Extract the [x, y] coordinate from the center of the cell holding the provided text.  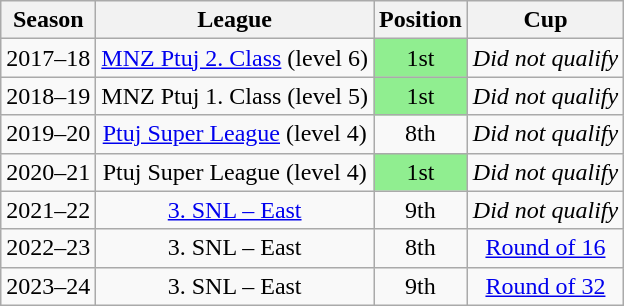
2020–21 [48, 172]
Round of 16 [545, 248]
MNZ Ptuj 1. Class (level 5) [235, 96]
Cup [545, 20]
Position [421, 20]
Round of 32 [545, 286]
2021–22 [48, 210]
League [235, 20]
2022–23 [48, 248]
2018–19 [48, 96]
Season [48, 20]
2019–20 [48, 134]
2017–18 [48, 58]
MNZ Ptuj 2. Class (level 6) [235, 58]
2023–24 [48, 286]
